Locate the cell with the specified text and output its (x, y) center coordinate. 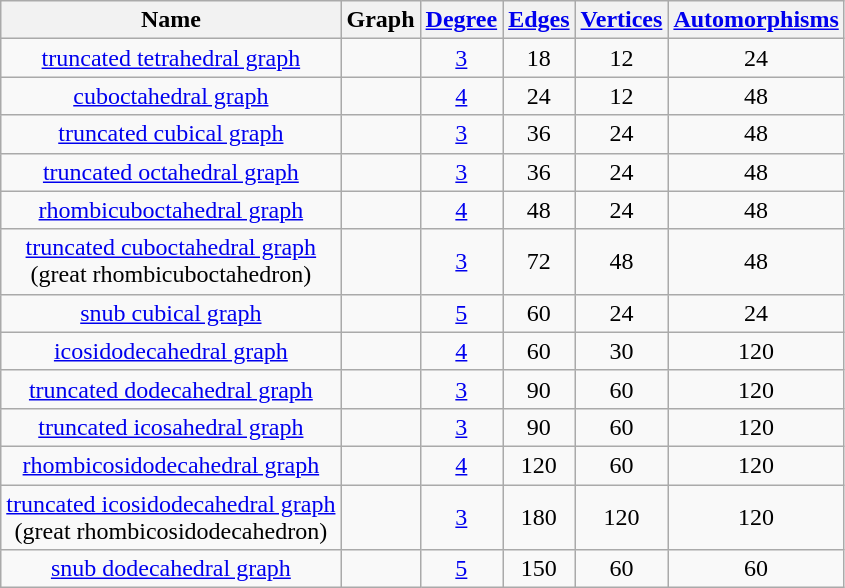
Graph (380, 20)
150 (539, 569)
truncated octahedral graph (171, 172)
Name (171, 20)
Degree (462, 20)
truncated dodecahedral graph (171, 389)
truncated cubical graph (171, 134)
truncated tetrahedral graph (171, 58)
snub cubical graph (171, 313)
truncated icosahedral graph (171, 427)
icosidodecahedral graph (171, 351)
cuboctahedral graph (171, 96)
30 (622, 351)
snub dodecahedral graph (171, 569)
rhombicuboctahedral graph (171, 210)
Edges (539, 20)
72 (539, 262)
Vertices (622, 20)
rhombicosidodecahedral graph (171, 465)
Automorphisms (756, 20)
truncated icosidodecahedral graph(great rhombicosidodecahedron) (171, 516)
180 (539, 516)
18 (539, 58)
truncated cuboctahedral graph(great rhombicuboctahedron) (171, 262)
